Extract the [X, Y] coordinate from the center of the cell holding the provided text.  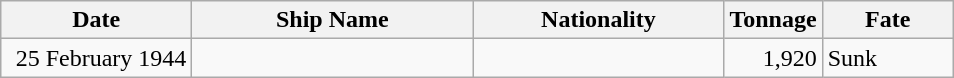
Date [96, 20]
Fate [888, 20]
25 February 1944 [96, 58]
Sunk [888, 58]
Ship Name [332, 20]
1,920 [773, 58]
Tonnage [773, 20]
Nationality [598, 20]
